Determine the [x, y] coordinate at the center of the cell enclosing the given text.  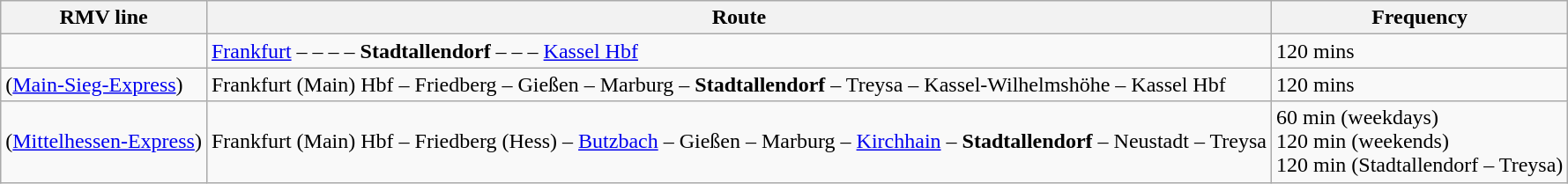
RMV line [104, 18]
Frequency [1419, 18]
Route [739, 18]
Frankfurt (Main) Hbf – Friedberg (Hess) – Butzbach – Gießen – Marburg – Kirchhain – Stadtallendorf – Neustadt – Treysa [739, 142]
(Main-Sieg-Express) [104, 85]
60 min (weekdays)120 min (weekends)120 min (Stadtallendorf – Treysa) [1419, 142]
Frankfurt – – – – Stadtallendorf – – – Kassel Hbf [739, 51]
(Mittelhessen-Express) [104, 142]
Frankfurt (Main) Hbf – Friedberg – Gießen – Marburg – Stadtallendorf – Treysa – Kassel-Wilhelmshöhe – Kassel Hbf [739, 85]
